Locate the cell with the specified text and output its [X, Y] center coordinate. 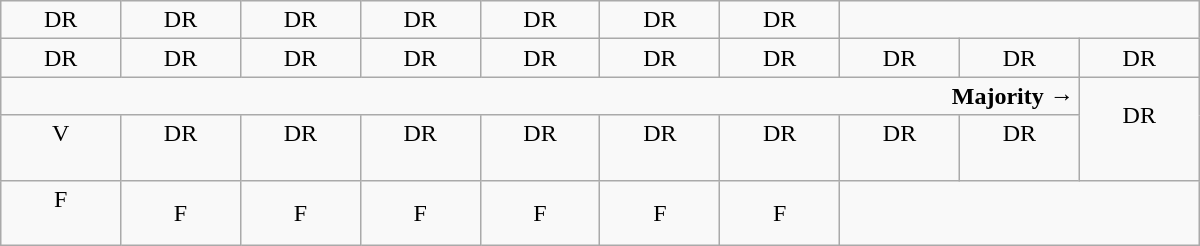
Majority → [540, 96]
V [61, 148]
